For the text-containing cell, return its midpoint in (x, y) coordinate format. 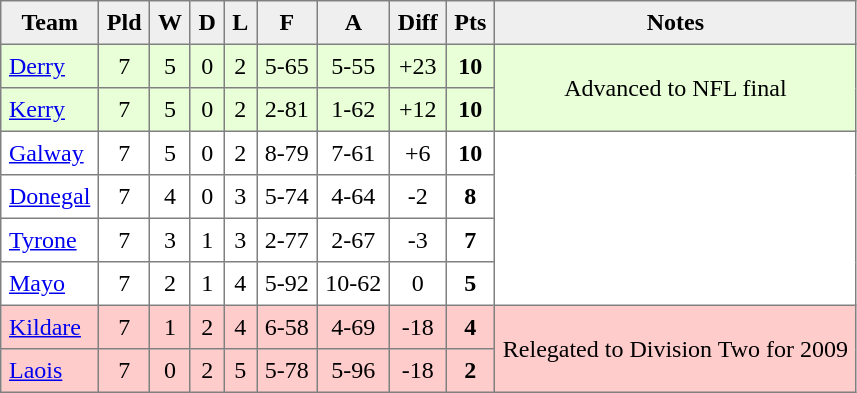
D (207, 23)
A (353, 23)
10-62 (353, 284)
+12 (418, 110)
5-96 (353, 371)
Derry (50, 66)
Mayo (50, 284)
5-55 (353, 66)
Galway (50, 153)
Laois (50, 371)
8-79 (287, 153)
L (240, 23)
5-65 (287, 66)
Diff (418, 23)
Donegal (50, 197)
F (287, 23)
4-64 (353, 197)
1-62 (353, 110)
Relegated to Division Two for 2009 (676, 348)
5-78 (287, 371)
Pts (470, 23)
Kerry (50, 110)
5-74 (287, 197)
Pld (124, 23)
W (170, 23)
-3 (418, 240)
Kildare (50, 327)
Notes (676, 23)
Advanced to NFL final (676, 88)
Team (50, 23)
5-92 (287, 284)
7-61 (353, 153)
2-77 (287, 240)
2-81 (287, 110)
2-67 (353, 240)
+6 (418, 153)
+23 (418, 66)
8 (470, 197)
-2 (418, 197)
Tyrone (50, 240)
4-69 (353, 327)
6-58 (287, 327)
